Detect which cell encompasses the target text, then output its [X, Y] center coordinate. 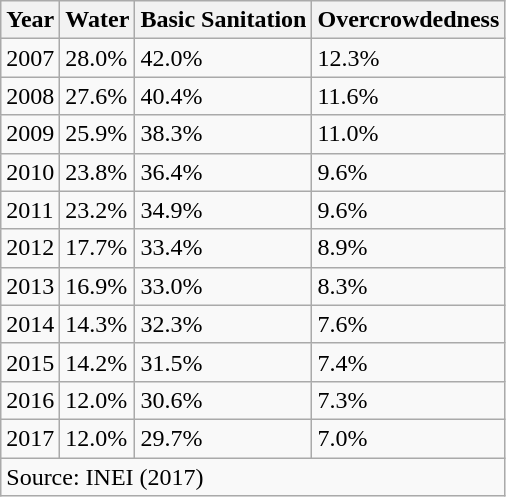
11.0% [408, 134]
11.6% [408, 96]
16.9% [98, 286]
8.9% [408, 248]
2010 [30, 172]
34.9% [224, 210]
8.3% [408, 286]
17.7% [98, 248]
2009 [30, 134]
2012 [30, 248]
33.0% [224, 286]
Basic Sanitation [224, 20]
32.3% [224, 324]
7.3% [408, 400]
40.4% [224, 96]
Overcrowdedness [408, 20]
30.6% [224, 400]
27.6% [98, 96]
29.7% [224, 438]
23.2% [98, 210]
Year [30, 20]
2015 [30, 362]
36.4% [224, 172]
12.3% [408, 58]
33.4% [224, 248]
31.5% [224, 362]
Water [98, 20]
2008 [30, 96]
7.4% [408, 362]
14.3% [98, 324]
2007 [30, 58]
42.0% [224, 58]
2016 [30, 400]
2014 [30, 324]
38.3% [224, 134]
Source: INEI (2017) [253, 477]
2017 [30, 438]
7.0% [408, 438]
23.8% [98, 172]
2013 [30, 286]
28.0% [98, 58]
25.9% [98, 134]
2011 [30, 210]
7.6% [408, 324]
14.2% [98, 362]
